Find where the given text appears and provide that cell's center as (X, Y) coordinate. 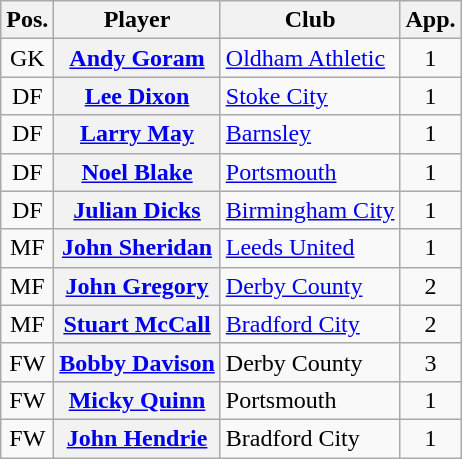
Pos. (28, 20)
Club (310, 20)
Julian Dicks (137, 210)
John Gregory (137, 286)
Barnsley (310, 134)
Bobby Davison (137, 362)
Lee Dixon (137, 96)
Leeds United (310, 248)
3 (430, 362)
GK (28, 58)
Micky Quinn (137, 400)
Noel Blake (137, 172)
Stuart McCall (137, 324)
Larry May (137, 134)
Player (137, 20)
App. (430, 20)
Stoke City (310, 96)
Birmingham City (310, 210)
Oldham Athletic (310, 58)
John Hendrie (137, 438)
John Sheridan (137, 248)
Andy Goram (137, 58)
